Determine the [x, y] coordinate at the center of the cell enclosing the given text.  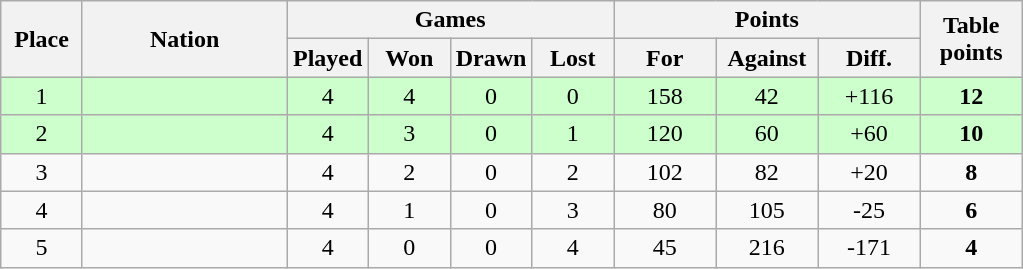
216 [767, 248]
Played [328, 58]
Place [42, 39]
Diff. [869, 58]
Games [450, 20]
158 [665, 96]
6 [971, 210]
Won [409, 58]
120 [665, 134]
12 [971, 96]
-25 [869, 210]
Lost [573, 58]
Against [767, 58]
45 [665, 248]
102 [665, 172]
105 [767, 210]
Tablepoints [971, 39]
10 [971, 134]
+20 [869, 172]
42 [767, 96]
+60 [869, 134]
Points [767, 20]
For [665, 58]
60 [767, 134]
Drawn [491, 58]
5 [42, 248]
80 [665, 210]
Nation [184, 39]
+116 [869, 96]
8 [971, 172]
82 [767, 172]
-171 [869, 248]
